Scan for the cell matching the given text and deliver its (x, y) coordinate at center. 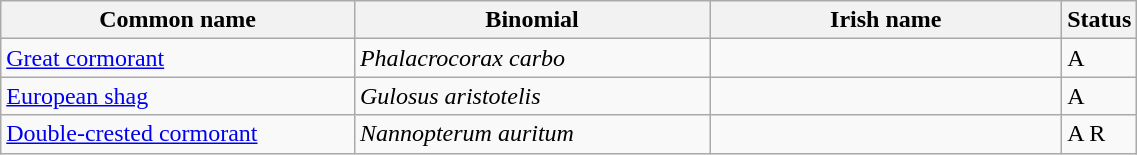
Gulosus aristotelis (532, 96)
European shag (178, 96)
Nannopterum auritum (532, 134)
Binomial (532, 20)
A R (1100, 134)
Phalacrocorax carbo (532, 58)
Status (1100, 20)
Great cormorant (178, 58)
Irish name (886, 20)
Double-crested cormorant (178, 134)
Common name (178, 20)
